Capture the cell that displays the provided text and extract its [X, Y] central coordinate. 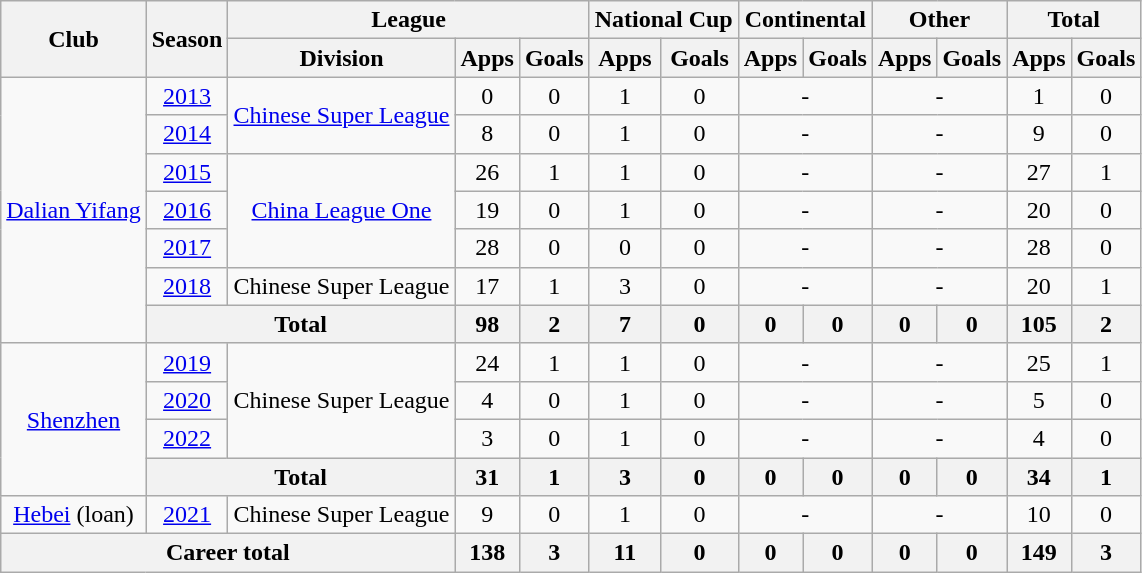
19 [487, 210]
2022 [187, 438]
149 [1039, 553]
Shenzhen [74, 419]
China League One [342, 210]
Career total [228, 553]
2017 [187, 248]
24 [487, 362]
Dalian Yifang [74, 210]
31 [487, 477]
2021 [187, 515]
2016 [187, 210]
98 [487, 324]
8 [487, 134]
17 [487, 286]
2015 [187, 172]
138 [487, 553]
11 [625, 553]
Season [187, 39]
105 [1039, 324]
2020 [187, 400]
Hebei (loan) [74, 515]
League [408, 20]
Other [939, 20]
10 [1039, 515]
26 [487, 172]
National Cup [664, 20]
5 [1039, 400]
27 [1039, 172]
Continental [805, 20]
Club [74, 39]
34 [1039, 477]
25 [1039, 362]
Division [342, 58]
2018 [187, 286]
7 [625, 324]
2013 [187, 96]
2019 [187, 362]
2014 [187, 134]
